From the cell containing the given text, extract its center point as [x, y] coordinate. 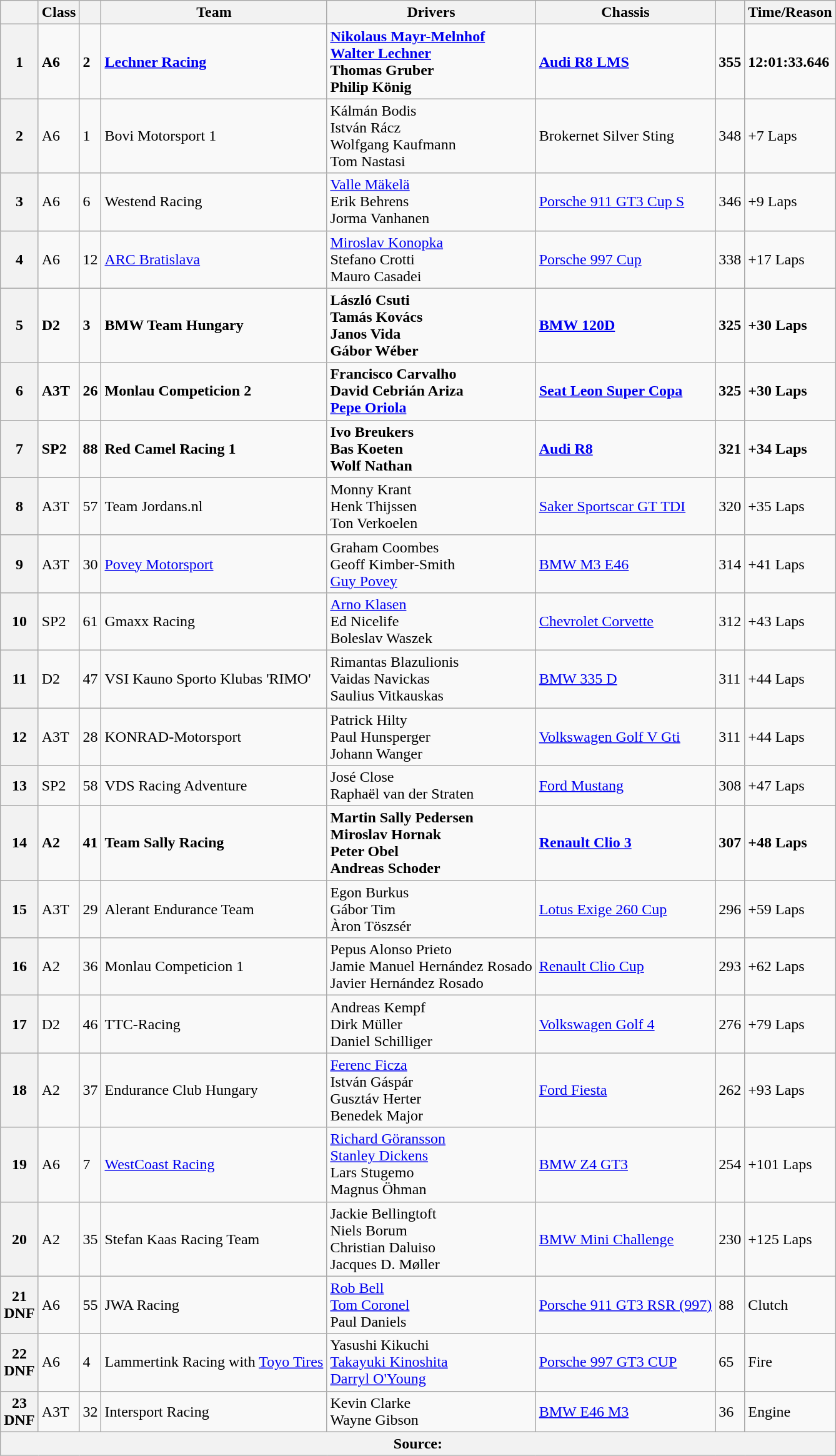
Class [59, 12]
346 [730, 202]
Red Camel Racing 1 [214, 449]
21DNF [19, 1305]
Monlau Competicion 1 [214, 967]
35 [90, 1239]
Stefan Kaas Racing Team [214, 1239]
41 [90, 844]
293 [730, 967]
VSI Kauno Sporto Klubas 'RIMO' [214, 679]
Jackie Bellingtoft Niels Borum Christian Daluiso Jacques D. Møller [431, 1239]
19 [19, 1165]
46 [90, 1024]
Brokernet Silver Sting [625, 136]
58 [90, 786]
254 [730, 1165]
Graham Coombes Geoff Kimber-Smith Guy Povey [431, 564]
308 [730, 786]
312 [730, 621]
Gmaxx Racing [214, 621]
14 [19, 844]
29 [90, 909]
+101 Laps [790, 1165]
+35 Laps [790, 506]
Lotus Exige 260 Cup [625, 909]
Rob Bell Tom Coronel Paul Daniels [431, 1305]
Audi R8 LMS [625, 61]
Yasushi Kikuchi Takayuki Kinoshita Darryl O'Young [431, 1362]
Team Sally Racing [214, 844]
Monlau Competicion 2 [214, 391]
17 [19, 1024]
BMW Z4 GT3 [625, 1165]
Saker Sportscar GT TDI [625, 506]
Ivo Breukers Bas Koeten Wolf Nathan [431, 449]
10 [19, 621]
Ford Fiesta [625, 1090]
JWA Racing [214, 1305]
Monny Krant Henk Thijssen Ton Verkoelen [431, 506]
Porsche 997 Cup [625, 259]
+79 Laps [790, 1024]
47 [90, 679]
230 [730, 1239]
307 [730, 844]
László Csuti Tamás Kovács Janos Vida Gábor Wéber [431, 325]
Rimantas Blazulionis Vaidas Navickas Saulius Vitkauskas [431, 679]
55 [90, 1305]
57 [90, 506]
Porsche 997 GT3 CUP [625, 1362]
BMW 335 D [625, 679]
Bovi Motorsport 1 [214, 136]
+47 Laps [790, 786]
276 [730, 1024]
Arno Klasen Ed Nicelife Boleslav Waszek [431, 621]
37 [90, 1090]
296 [730, 909]
Chassis [625, 12]
Richard Göransson Stanley Dickens Lars Stugemo Magnus Öhman [431, 1165]
12:01:33.646 [790, 61]
Andreas Kempf Dirk Müller Daniel Schilliger [431, 1024]
+17 Laps [790, 259]
61 [90, 621]
Clutch [790, 1305]
Source: [418, 1444]
+59 Laps [790, 909]
Volkswagen Golf V Gti [625, 736]
Westend Racing [214, 202]
9 [19, 564]
Povey Motorsport [214, 564]
Ford Mustang [625, 786]
262 [730, 1090]
Team [214, 12]
22DNF [19, 1362]
ARC Bratislava [214, 259]
320 [730, 506]
Volkswagen Golf 4 [625, 1024]
18 [19, 1090]
WestCoast Racing [214, 1165]
26 [90, 391]
Miroslav Konopka Stefano Crotti Mauro Casadei [431, 259]
+43 Laps [790, 621]
+7 Laps [790, 136]
Porsche 911 GT3 RSR (997) [625, 1305]
5 [19, 325]
KONRAD-Motorsport [214, 736]
338 [730, 259]
355 [730, 61]
23DNF [19, 1411]
32 [90, 1411]
+41 Laps [790, 564]
BMW Mini Challenge [625, 1239]
Engine [790, 1411]
Valle Mäkelä Erik Behrens Jorma Vanhanen [431, 202]
Endurance Club Hungary [214, 1090]
11 [19, 679]
Fire [790, 1362]
Kálmán Bodis István Rácz Wolfgang Kaufmann Tom Nastasi [431, 136]
Audi R8 [625, 449]
Lammertink Racing with Toyo Tires [214, 1362]
+93 Laps [790, 1090]
28 [90, 736]
13 [19, 786]
BMW E46 M3 [625, 1411]
José Close Raphaël van der Straten [431, 786]
+9 Laps [790, 202]
Renault Clio Cup [625, 967]
Egon Burkus Gábor Tim Àron Töszsér [431, 909]
Drivers [431, 12]
8 [19, 506]
+125 Laps [790, 1239]
Martin Sally Pedersen Miroslav Hornak Peter Obel Andreas Schoder [431, 844]
20 [19, 1239]
Lechner Racing [214, 61]
Patrick Hilty Paul Hunsperger Johann Wanger [431, 736]
Porsche 911 GT3 Cup S [625, 202]
+48 Laps [790, 844]
321 [730, 449]
Francisco Carvalho David Cebrián Ariza Pepe Oriola [431, 391]
16 [19, 967]
30 [90, 564]
+34 Laps [790, 449]
314 [730, 564]
Kevin Clarke Wayne Gibson [431, 1411]
Pepus Alonso Prieto Jamie Manuel Hernández Rosado Javier Hernández Rosado [431, 967]
15 [19, 909]
Seat Leon Super Copa [625, 391]
+62 Laps [790, 967]
BMW 120D [625, 325]
Ferenc Ficza István Gáspár Gusztáv Herter Benedek Major [431, 1090]
Chevrolet Corvette [625, 621]
Alerant Endurance Team [214, 909]
Team Jordans.nl [214, 506]
VDS Racing Adventure [214, 786]
BMW M3 E46 [625, 564]
BMW Team Hungary [214, 325]
TTC-Racing [214, 1024]
Time/Reason [790, 12]
Nikolaus Mayr-Melnhof Walter Lechner Thomas Gruber Philip König [431, 61]
348 [730, 136]
Intersport Racing [214, 1411]
Renault Clio 3 [625, 844]
65 [730, 1362]
